Find where the given text appears and provide that cell's center as (x, y) coordinate. 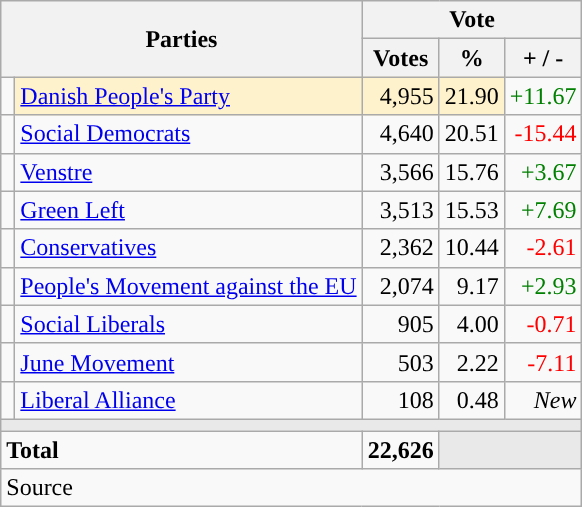
Conservatives (188, 248)
3,566 (400, 172)
Danish People's Party (188, 96)
20.51 (472, 134)
4,955 (400, 96)
22,626 (400, 449)
Social Democrats (188, 134)
People's Movement against the EU (188, 286)
2,074 (400, 286)
+11.67 (543, 96)
+7.69 (543, 210)
10.44 (472, 248)
+2.93 (543, 286)
2,362 (400, 248)
Green Left (188, 210)
% (472, 58)
3,513 (400, 210)
-15.44 (543, 134)
Venstre (188, 172)
June Movement (188, 362)
New (543, 400)
4.00 (472, 324)
Liberal Alliance (188, 400)
Source (292, 488)
905 (400, 324)
+3.67 (543, 172)
21.90 (472, 96)
Total (182, 449)
-2.61 (543, 248)
Parties (182, 39)
503 (400, 362)
Social Liberals (188, 324)
9.17 (472, 286)
108 (400, 400)
-0.71 (543, 324)
-7.11 (543, 362)
15.53 (472, 210)
+ / - (543, 58)
0.48 (472, 400)
4,640 (400, 134)
Vote (472, 20)
2.22 (472, 362)
Votes (400, 58)
15.76 (472, 172)
